Determine the [X, Y] coordinate at the center of the cell enclosing the given text.  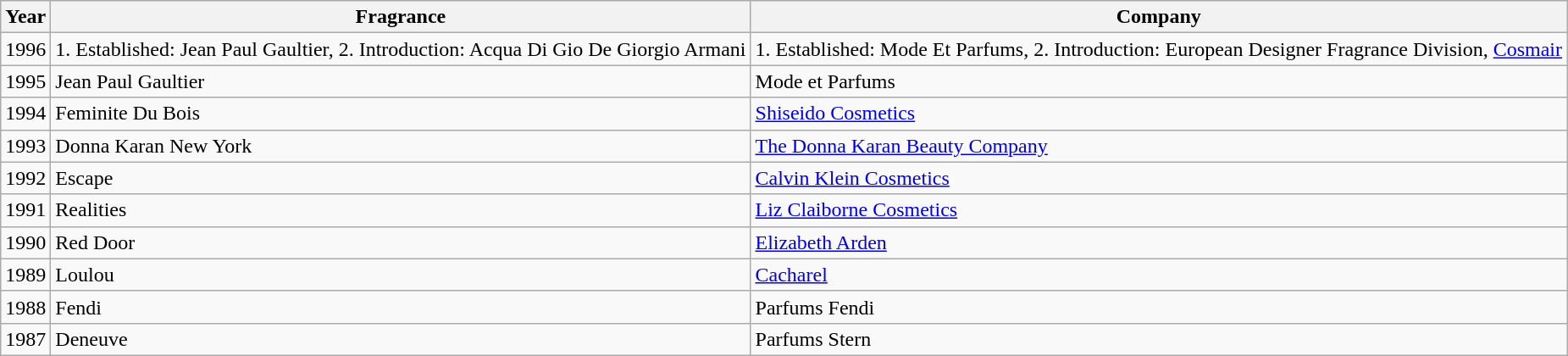
Cacharel [1159, 275]
Parfums Stern [1159, 339]
1992 [25, 178]
Deneuve [401, 339]
1995 [25, 81]
1990 [25, 242]
Loulou [401, 275]
Liz Claiborne Cosmetics [1159, 210]
Elizabeth Arden [1159, 242]
Fendi [401, 307]
1991 [25, 210]
The Donna Karan Beauty Company [1159, 146]
Fragrance [401, 17]
Parfums Fendi [1159, 307]
Mode et Parfums [1159, 81]
Calvin Klein Cosmetics [1159, 178]
1. Established: Mode Et Parfums, 2. Introduction: European Designer Fragrance Division, Cosmair [1159, 49]
Realities [401, 210]
Feminite Du Bois [401, 114]
1988 [25, 307]
Year [25, 17]
Red Door [401, 242]
Escape [401, 178]
1987 [25, 339]
Shiseido Cosmetics [1159, 114]
1. Established: Jean Paul Gaultier, 2. Introduction: Acqua Di Gio De Giorgio Armani [401, 49]
1996 [25, 49]
Jean Paul Gaultier [401, 81]
1993 [25, 146]
1989 [25, 275]
Company [1159, 17]
Donna Karan New York [401, 146]
1994 [25, 114]
